Pinpoint the cell where the given text exists, returning its (x, y) midpoint coordinate. 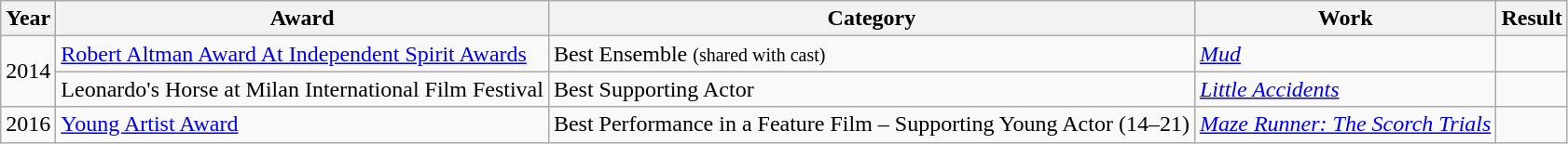
Award (302, 19)
2016 (28, 124)
Young Artist Award (302, 124)
Mud (1344, 54)
Little Accidents (1344, 89)
Category (871, 19)
Maze Runner: The Scorch Trials (1344, 124)
Best Ensemble (shared with cast) (871, 54)
Work (1344, 19)
Robert Altman Award At Independent Spirit Awards (302, 54)
Year (28, 19)
Best Supporting Actor (871, 89)
Leonardo's Horse at Milan International Film Festival (302, 89)
Result (1532, 19)
2014 (28, 72)
Best Performance in a Feature Film – Supporting Young Actor (14–21) (871, 124)
